Locate the cell with the specified text and output its [x, y] center coordinate. 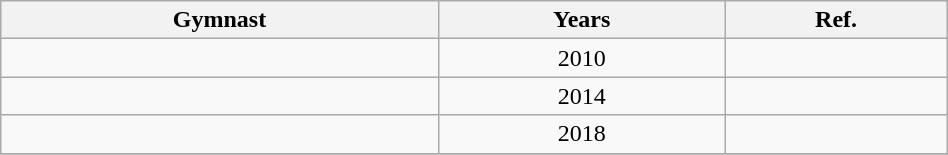
2010 [582, 58]
Ref. [836, 20]
2018 [582, 134]
2014 [582, 96]
Gymnast [220, 20]
Years [582, 20]
